Provide the [X, Y] coordinate of the cell's center where the given text is located.  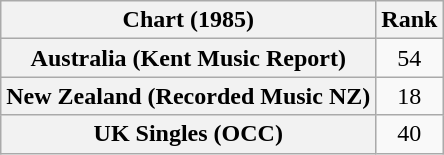
Australia (Kent Music Report) [188, 58]
New Zealand (Recorded Music NZ) [188, 96]
18 [410, 96]
Rank [410, 20]
UK Singles (OCC) [188, 134]
Chart (1985) [188, 20]
54 [410, 58]
40 [410, 134]
